Provide the (x, y) coordinate of the cell's center where the given text is located.  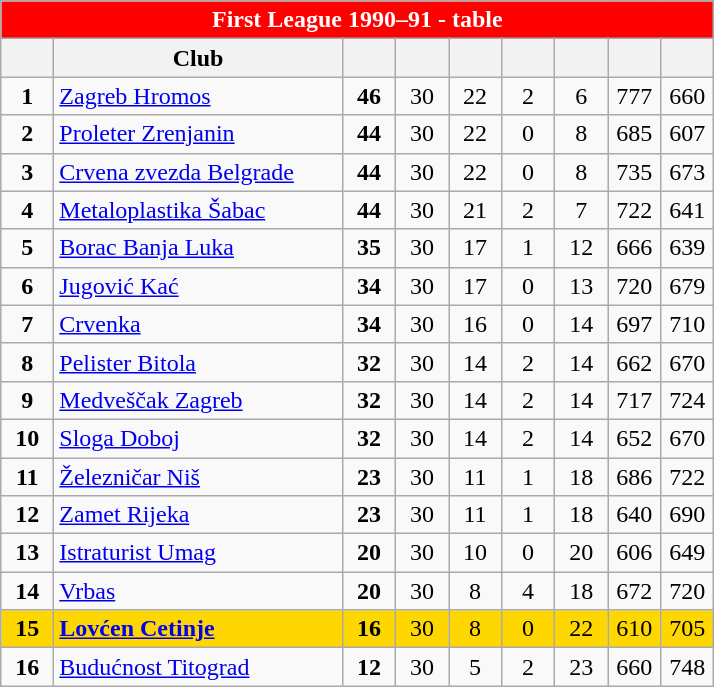
748 (688, 667)
Jugović Kać (198, 286)
686 (634, 477)
640 (634, 515)
Crvenka (198, 324)
685 (634, 134)
Pelister Bitola (198, 362)
777 (634, 96)
Medveščak Zagreb (198, 400)
641 (688, 210)
15 (28, 629)
First League 1990–91 - table (358, 20)
606 (634, 553)
3 (28, 172)
Club (198, 58)
662 (634, 362)
705 (688, 629)
652 (634, 438)
717 (634, 400)
Železničar Niš (198, 477)
697 (634, 324)
35 (368, 248)
666 (634, 248)
Metaloplastika Šabac (198, 210)
Lovćen Cetinje (198, 629)
Crvena zvezda Belgrade (198, 172)
Borac Banja Luka (198, 248)
690 (688, 515)
Sloga Doboj (198, 438)
649 (688, 553)
Proleter Zrenjanin (198, 134)
672 (634, 591)
610 (634, 629)
9 (28, 400)
679 (688, 286)
Budućnost Titograd (198, 667)
639 (688, 248)
Istraturist Umag (198, 553)
673 (688, 172)
735 (634, 172)
710 (688, 324)
Zamet Rijeka (198, 515)
724 (688, 400)
Zagreb Hromos (198, 96)
46 (368, 96)
21 (474, 210)
Vrbas (198, 591)
607 (688, 134)
